Locate the cell with the specified text and output its [X, Y] center coordinate. 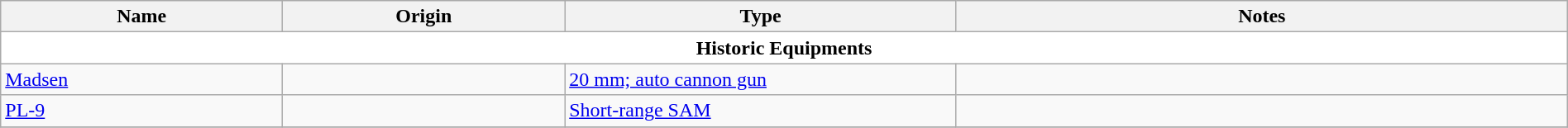
Name [142, 17]
Historic Equipments [784, 48]
Type [761, 17]
Short-range SAM [761, 111]
Madsen [142, 79]
Origin [423, 17]
PL-9 [142, 111]
20 mm; auto cannon gun [761, 79]
Notes [1262, 17]
